Capture the cell that displays the provided text and extract its [x, y] central coordinate. 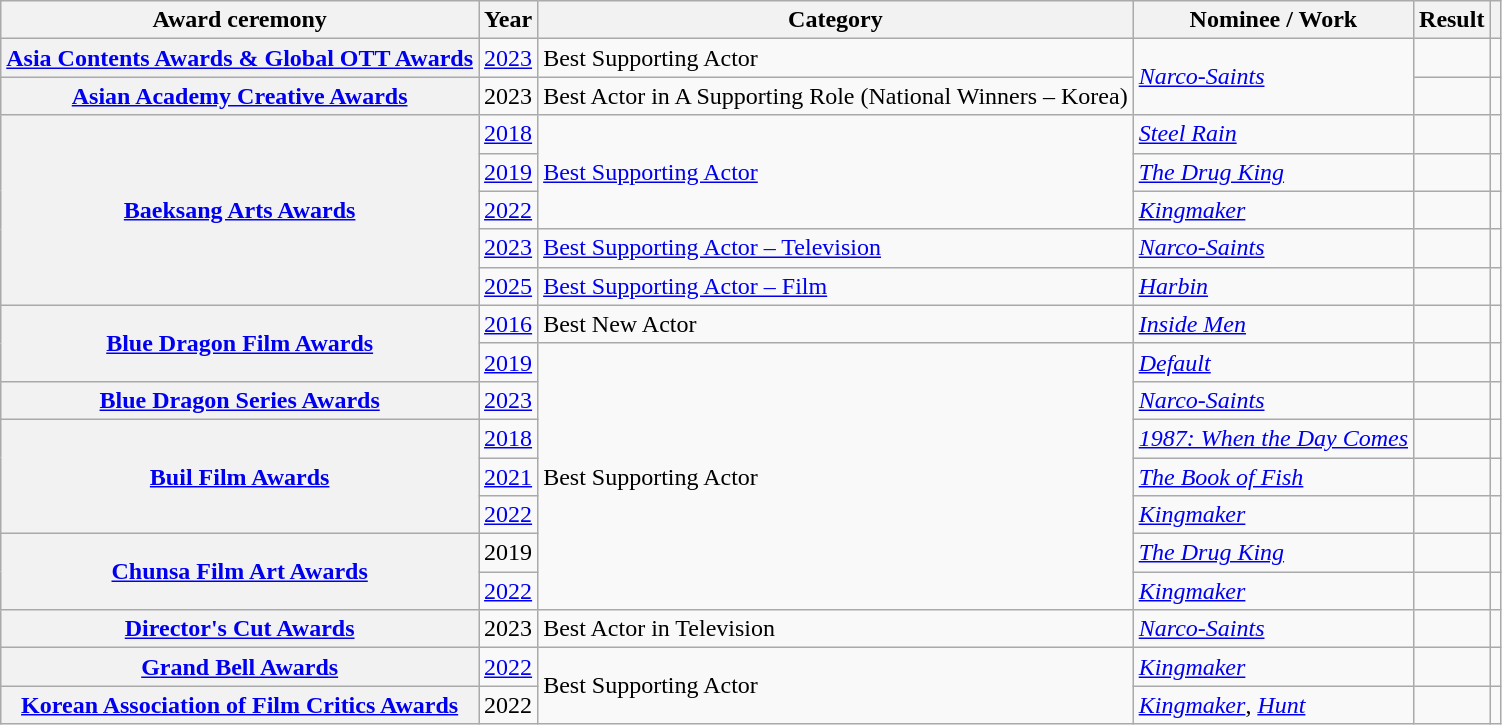
2021 [508, 477]
2025 [508, 286]
The Book of Fish [1273, 477]
2016 [508, 324]
Blue Dragon Film Awards [240, 343]
Nominee / Work [1273, 20]
Buil Film Awards [240, 476]
Best Supporting Actor – Film [836, 286]
Best Supporting Actor – Television [836, 248]
Inside Men [1273, 324]
Category [836, 20]
Asia Contents Awards & Global OTT Awards [240, 58]
Baeksang Arts Awards [240, 210]
Best New Actor [836, 324]
Best Actor in A Supporting Role (National Winners – Korea) [836, 96]
Year [508, 20]
Korean Association of Film Critics Awards [240, 705]
Grand Bell Awards [240, 667]
Result [1452, 20]
Director's Cut Awards [240, 629]
Default [1273, 362]
Kingmaker, Hunt [1273, 705]
Best Actor in Television [836, 629]
Steel Rain [1273, 134]
Blue Dragon Series Awards [240, 400]
Award ceremony [240, 20]
Chunsa Film Art Awards [240, 572]
Harbin [1273, 286]
Asian Academy Creative Awards [240, 96]
1987: When the Day Comes [1273, 438]
